Scan for the cell matching the given text and deliver its (X, Y) coordinate at center. 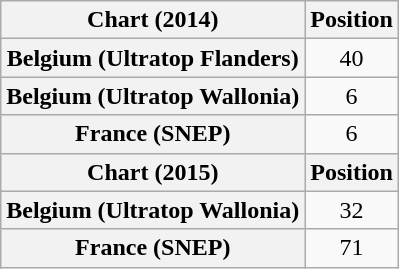
Belgium (Ultratop Flanders) (153, 58)
71 (352, 248)
Chart (2015) (153, 172)
Chart (2014) (153, 20)
40 (352, 58)
32 (352, 210)
